Locate the cell with the specified text and output its [x, y] center coordinate. 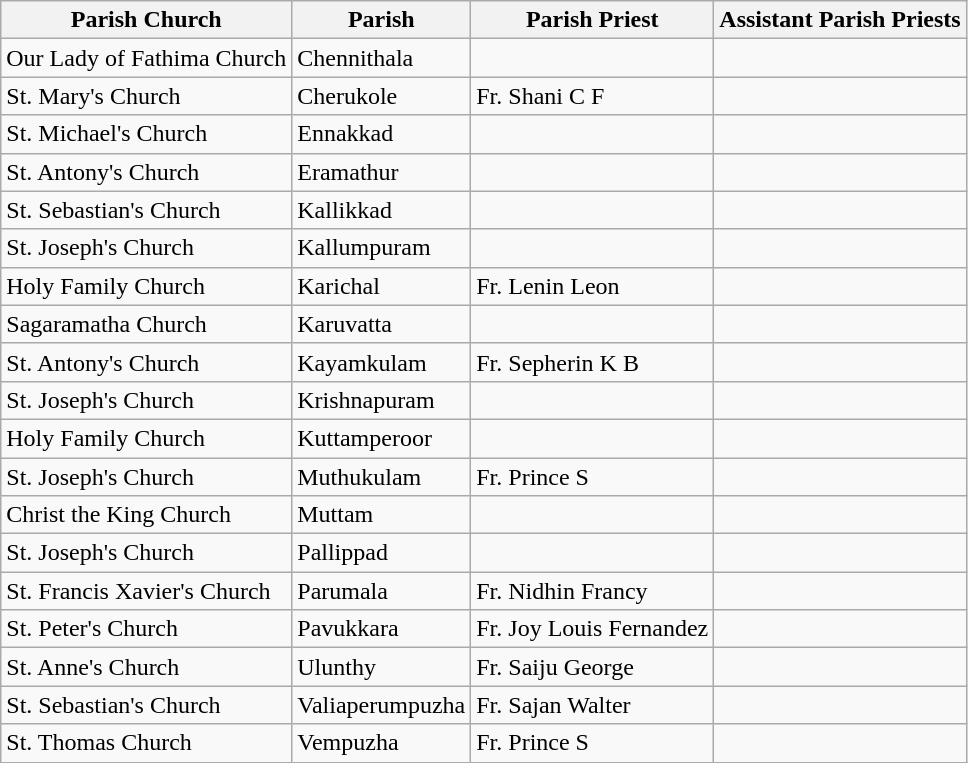
Cherukole [382, 96]
Fr. Sepherin K B [592, 362]
Parumala [382, 591]
Muttam [382, 515]
St. Michael's Church [146, 134]
Fr. Saiju George [592, 667]
Christ the King Church [146, 515]
Valiaperumpuzha [382, 705]
Ulunthy [382, 667]
St. Thomas Church [146, 743]
Vempuzha [382, 743]
Kallikkad [382, 210]
St. Anne's Church [146, 667]
Sagaramatha Church [146, 324]
Fr. Nidhin Francy [592, 591]
Karichal [382, 286]
Kayamkulam [382, 362]
Ennakkad [382, 134]
Kallumpuram [382, 248]
St. Peter's Church [146, 629]
Parish Priest [592, 20]
Fr. Lenin Leon [592, 286]
Pavukkara [382, 629]
Kuttamperoor [382, 438]
Fr. Joy Louis Fernandez [592, 629]
Our Lady of Fathima Church [146, 58]
Krishnapuram [382, 400]
St. Mary's Church [146, 96]
Parish Church [146, 20]
Fr. Shani C F [592, 96]
Pallippad [382, 553]
Fr. Sajan Walter [592, 705]
Karuvatta [382, 324]
Muthukulam [382, 477]
Eramathur [382, 172]
Assistant Parish Priests [840, 20]
Parish [382, 20]
Chennithala [382, 58]
St. Francis Xavier's Church [146, 591]
